Extract the [X, Y] coordinate from the center of the cell holding the provided text.  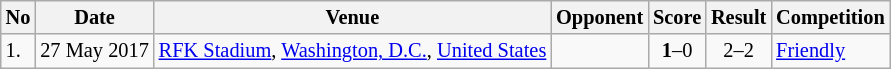
Date [94, 17]
1. [18, 51]
27 May 2017 [94, 51]
RFK Stadium, Washington, D.C., United States [352, 51]
Score [677, 17]
Result [738, 17]
Opponent [600, 17]
Friendly [830, 51]
2–2 [738, 51]
Competition [830, 17]
Venue [352, 17]
No [18, 17]
1–0 [677, 51]
